Return the [X, Y] coordinate for the center point of the cell that contains the specified text.  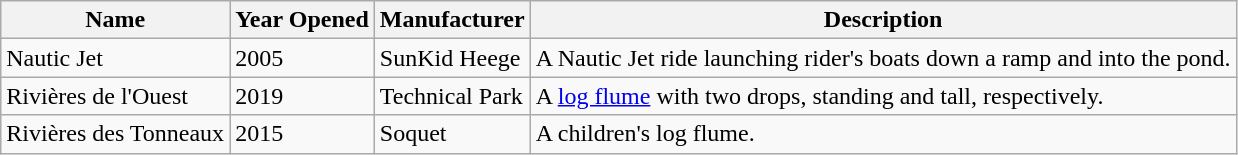
Description [883, 20]
SunKid Heege [452, 58]
Name [116, 20]
Year Opened [302, 20]
Nautic Jet [116, 58]
A log flume with two drops, standing and tall, respectively. [883, 96]
2015 [302, 134]
A Nautic Jet ride launching rider's boats down a ramp and into the pond. [883, 58]
Rivières de l'Ouest [116, 96]
Technical Park [452, 96]
2005 [302, 58]
2019 [302, 96]
A children's log flume. [883, 134]
Soquet [452, 134]
Manufacturer [452, 20]
Rivières des Tonneaux [116, 134]
